Detect which cell encompasses the target text, then output its [X, Y] center coordinate. 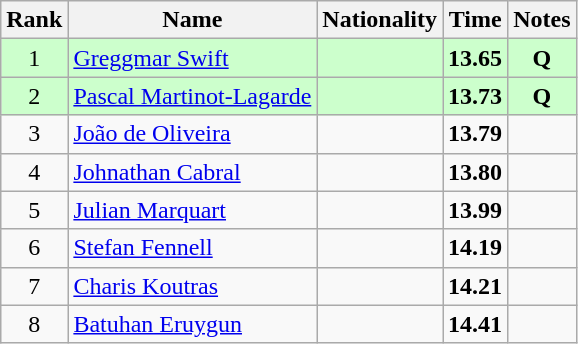
6 [34, 248]
Johnathan Cabral [192, 172]
Rank [34, 20]
7 [34, 286]
13.73 [476, 96]
5 [34, 210]
14.21 [476, 286]
Pascal Martinot-Lagarde [192, 96]
13.79 [476, 134]
13.65 [476, 58]
1 [34, 58]
14.41 [476, 324]
4 [34, 172]
Time [476, 20]
João de Oliveira [192, 134]
13.99 [476, 210]
Julian Marquart [192, 210]
Charis Koutras [192, 286]
13.80 [476, 172]
8 [34, 324]
Name [192, 20]
14.19 [476, 248]
3 [34, 134]
Stefan Fennell [192, 248]
Batuhan Eruygun [192, 324]
2 [34, 96]
Greggmar Swift [192, 58]
Notes [542, 20]
Nationality [380, 20]
